Detect which cell encompasses the target text, then output its [x, y] center coordinate. 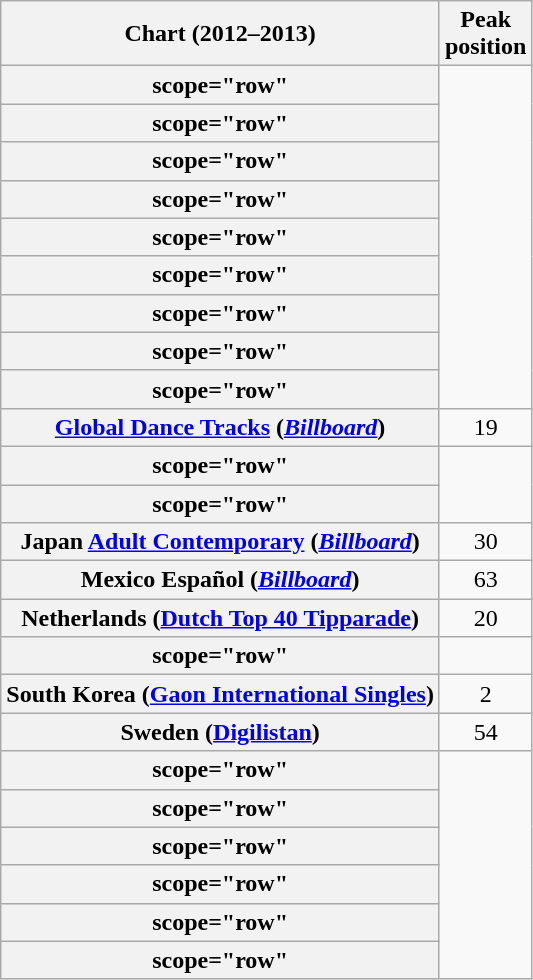
Netherlands (Dutch Top 40 Tipparade) [220, 618]
Chart (2012–2013) [220, 34]
Mexico Español (Billboard) [220, 580]
2 [485, 694]
Sweden (Digilistan) [220, 732]
63 [485, 580]
19 [485, 427]
20 [485, 618]
South Korea (Gaon International Singles) [220, 694]
54 [485, 732]
Global Dance Tracks (Billboard) [220, 427]
Japan Adult Contemporary (Billboard) [220, 542]
Peakposition [485, 34]
30 [485, 542]
